Output the [X, Y] coordinate of the center of the cell containing the given text.  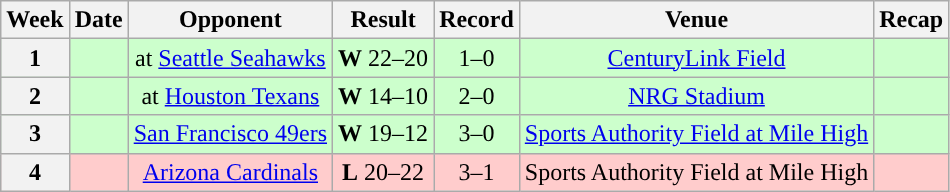
3–1 [477, 172]
3–0 [477, 134]
Result [384, 20]
4 [35, 172]
San Francisco 49ers [230, 134]
2–0 [477, 96]
Date [98, 20]
Recap [912, 20]
W 19–12 [384, 134]
Arizona Cardinals [230, 172]
NRG Stadium [696, 96]
Record [477, 20]
at Seattle Seahawks [230, 58]
1 [35, 58]
Week [35, 20]
CenturyLink Field [696, 58]
W 14–10 [384, 96]
Venue [696, 20]
L 20–22 [384, 172]
1–0 [477, 58]
2 [35, 96]
W 22–20 [384, 58]
at Houston Texans [230, 96]
Opponent [230, 20]
3 [35, 134]
